Provide the [X, Y] coordinate of the cell's center where the given text is located.  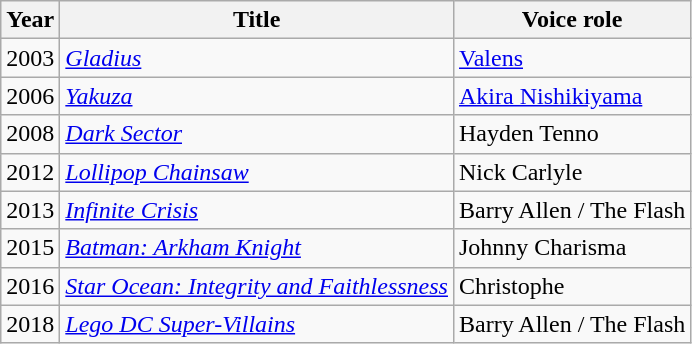
2013 [30, 210]
2003 [30, 58]
Hayden Tenno [572, 134]
Nick Carlyle [572, 172]
Valens [572, 58]
Star Ocean: Integrity and Faithlessness [257, 286]
Johnny Charisma [572, 248]
Infinite Crisis [257, 210]
2016 [30, 286]
2015 [30, 248]
Voice role [572, 20]
Christophe [572, 286]
Lollipop Chainsaw [257, 172]
Batman: Arkham Knight [257, 248]
2006 [30, 96]
Lego DC Super-Villains [257, 324]
2012 [30, 172]
2008 [30, 134]
Dark Sector [257, 134]
Gladius [257, 58]
Akira Nishikiyama [572, 96]
2018 [30, 324]
Yakuza [257, 96]
Year [30, 20]
Title [257, 20]
